Identify which cell holds the provided text, then report its [X, Y] central coordinate. 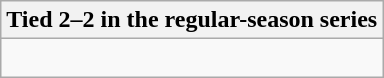
Tied 2–2 in the regular-season series [192, 20]
